Provide the (X, Y) coordinate of the cell's center where the given text is located.  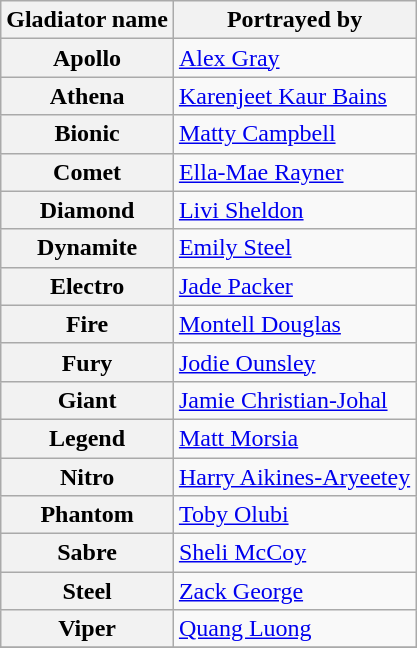
Viper (88, 629)
Comet (88, 172)
Zack George (294, 591)
Gladiator name (88, 20)
Quang Luong (294, 629)
Karenjeet Kaur Bains (294, 96)
Harry Aikines-Aryeetey (294, 477)
Matty Campbell (294, 134)
Steel (88, 591)
Nitro (88, 477)
Alex Gray (294, 58)
Diamond (88, 210)
Emily Steel (294, 248)
Jade Packer (294, 286)
Giant (88, 400)
Montell Douglas (294, 324)
Sabre (88, 553)
Sheli McCoy (294, 553)
Athena (88, 96)
Phantom (88, 515)
Apollo (88, 58)
Jodie Ounsley (294, 362)
Matt Morsia (294, 438)
Ella-Mae Rayner (294, 172)
Portrayed by (294, 20)
Bionic (88, 134)
Livi Sheldon (294, 210)
Fire (88, 324)
Jamie Christian-Johal (294, 400)
Toby Olubi (294, 515)
Fury (88, 362)
Electro (88, 286)
Legend (88, 438)
Dynamite (88, 248)
